Pinpoint the cell where the given text exists, returning its [x, y] midpoint coordinate. 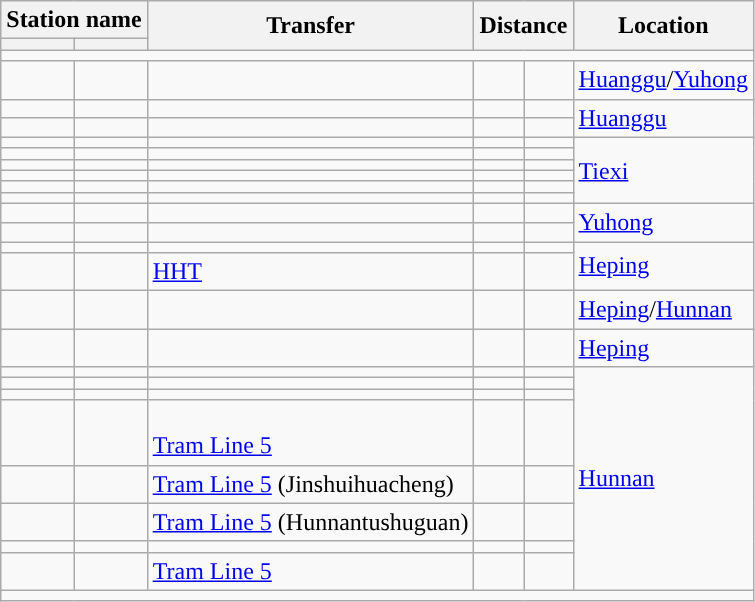
Yuhong [663, 222]
Huanggu/Yuhong [663, 80]
Heping/Hunnan [663, 310]
Station name [74, 20]
Tiexi [663, 170]
Hunnan [663, 479]
Huanggu [663, 118]
Tram Line 5 (Hunnantushuguan) [310, 522]
HHT [310, 272]
Tram Line 5 (Jinshuihuacheng) [310, 484]
Location [663, 26]
Transfer [310, 26]
Distance [524, 26]
